From the cell containing the given text, extract its center point as [x, y] coordinate. 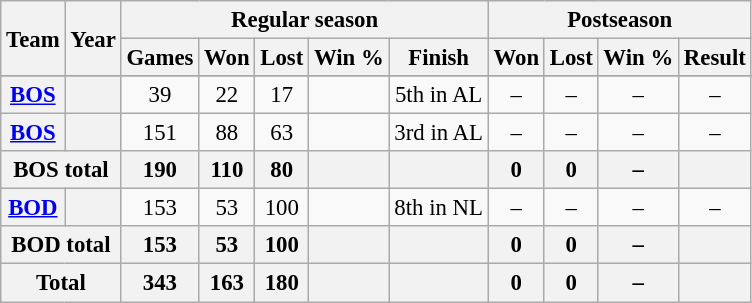
180 [282, 283]
39 [160, 95]
Finish [438, 58]
17 [282, 95]
Total [61, 283]
BOD total [61, 245]
Year [93, 38]
Regular season [304, 20]
Games [160, 58]
343 [160, 283]
Postseason [620, 20]
88 [227, 133]
151 [160, 133]
22 [227, 95]
8th in NL [438, 208]
63 [282, 133]
Result [716, 58]
BOS total [61, 170]
5th in AL [438, 95]
163 [227, 283]
BOD [33, 208]
190 [160, 170]
3rd in AL [438, 133]
110 [227, 170]
Team [33, 38]
80 [282, 170]
